Provide the [x, y] coordinate of the cell's center where the given text is located.  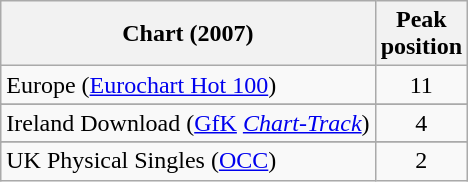
Peakposition [421, 34]
Europe (Eurochart Hot 100) [188, 85]
4 [421, 123]
11 [421, 85]
UK Physical Singles (OCC) [188, 161]
2 [421, 161]
Chart (2007) [188, 34]
Ireland Download (GfK Chart-Track) [188, 123]
